Find where the given text appears and provide that cell's center as (X, Y) coordinate. 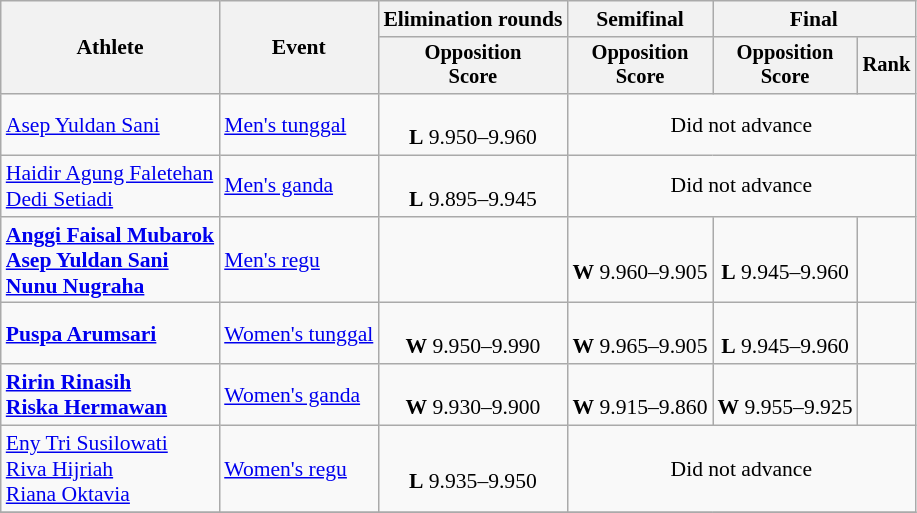
Rank (887, 66)
Eny Tri SusilowatiRiva HijriahRiana Oktavia (110, 470)
W 9.955–9.925 (784, 394)
Semifinal (640, 19)
Women's ganda (298, 394)
Women's tunggal (298, 334)
W 9.960–9.905 (640, 260)
Elimination rounds (472, 19)
Puspa Arumsari (110, 334)
Final (814, 19)
Anggi Faisal MubarokAsep Yuldan SaniNunu Nugraha (110, 260)
Men's ganda (298, 186)
Asep Yuldan Sani (110, 124)
Athlete (110, 48)
Men's regu (298, 260)
W 9.915–9.860 (640, 394)
W 9.965–9.905 (640, 334)
Haidir Agung FaletehanDedi Setiadi (110, 186)
L 9.895–9.945 (472, 186)
Women's regu (298, 470)
W 9.930–9.900 (472, 394)
Men's tunggal (298, 124)
L 9.935–9.950 (472, 470)
W 9.950–9.990 (472, 334)
Ririn RinasihRiska Hermawan (110, 394)
Event (298, 48)
L 9.950–9.960 (472, 124)
